Extract the (x, y) coordinate from the center of the cell holding the provided text.  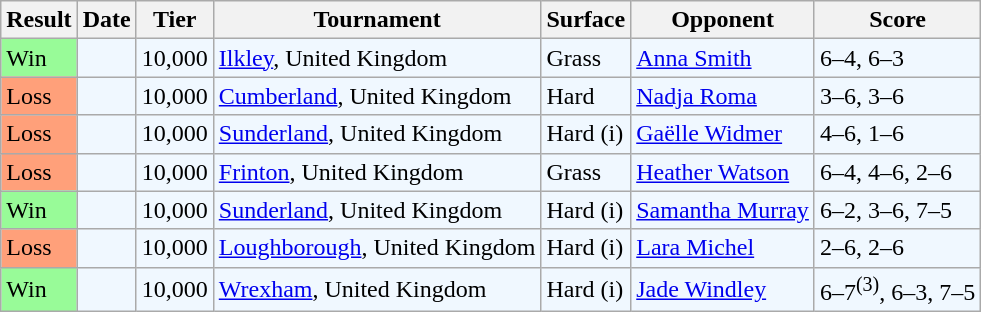
Wrexham, United Kingdom (377, 290)
Date (106, 20)
Score (897, 20)
Lara Michel (723, 248)
Samantha Murray (723, 210)
6–4, 4–6, 2–6 (897, 172)
Heather Watson (723, 172)
Cumberland, United Kingdom (377, 96)
6–4, 6–3 (897, 58)
Frinton, United Kingdom (377, 172)
Nadja Roma (723, 96)
6–2, 3–6, 7–5 (897, 210)
Ilkley, United Kingdom (377, 58)
Jade Windley (723, 290)
6–7(3), 6–3, 7–5 (897, 290)
2–6, 2–6 (897, 248)
Tier (174, 20)
Surface (586, 20)
3–6, 3–6 (897, 96)
4–6, 1–6 (897, 134)
Opponent (723, 20)
Tournament (377, 20)
Loughborough, United Kingdom (377, 248)
Result (39, 20)
Hard (586, 96)
Anna Smith (723, 58)
Gaëlle Widmer (723, 134)
